Locate the cell with the specified text and output its (x, y) center coordinate. 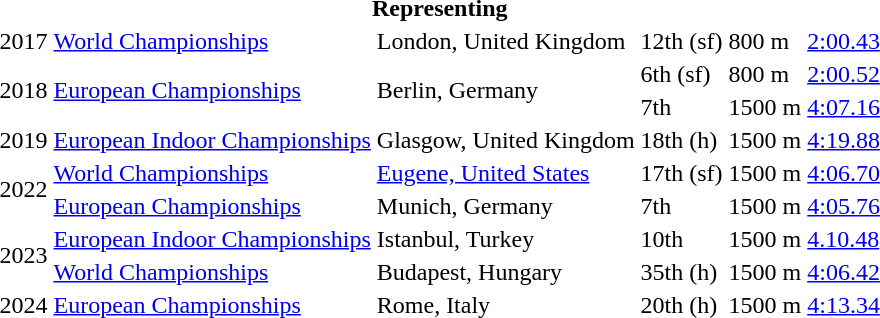
London, United Kingdom (506, 41)
Berlin, Germany (506, 90)
17th (sf) (682, 173)
Eugene, United States (506, 173)
Istanbul, Turkey (506, 239)
35th (h) (682, 272)
Budapest, Hungary (506, 272)
12th (sf) (682, 41)
10th (682, 239)
Munich, Germany (506, 206)
18th (h) (682, 140)
6th (sf) (682, 74)
Glasgow, United Kingdom (506, 140)
